Identify which cell holds the provided text, then report its (X, Y) central coordinate. 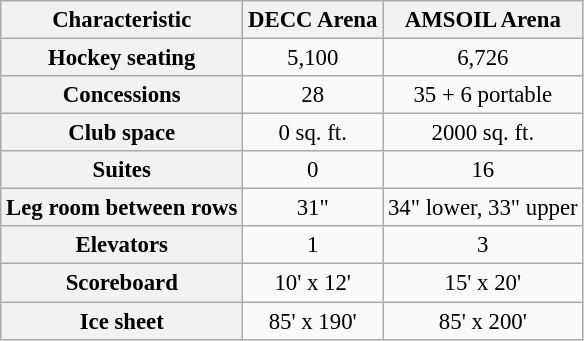
Club space (122, 133)
16 (483, 170)
10' x 12' (313, 283)
3 (483, 245)
6,726 (483, 58)
85' x 190' (313, 321)
34" lower, 33" upper (483, 208)
Scoreboard (122, 283)
2000 sq. ft. (483, 133)
15' x 20' (483, 283)
85' x 200' (483, 321)
28 (313, 95)
5,100 (313, 58)
0 sq. ft. (313, 133)
1 (313, 245)
Ice sheet (122, 321)
35 + 6 portable (483, 95)
31" (313, 208)
Hockey seating (122, 58)
Elevators (122, 245)
Suites (122, 170)
DECC Arena (313, 20)
Leg room between rows (122, 208)
Characteristic (122, 20)
Concessions (122, 95)
0 (313, 170)
AMSOIL Arena (483, 20)
